Extract the (X, Y) coordinate from the center of the cell holding the provided text.  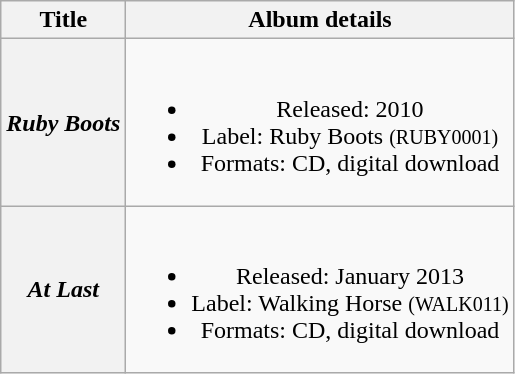
Album details (320, 20)
At Last (64, 290)
Released: January 2013Label: Walking Horse (WALK011)Formats: CD, digital download (320, 290)
Title (64, 20)
Released: 2010Label: Ruby Boots (RUBY0001)Formats: CD, digital download (320, 122)
Ruby Boots (64, 122)
